Extract the [x, y] coordinate from the center of the cell holding the provided text.  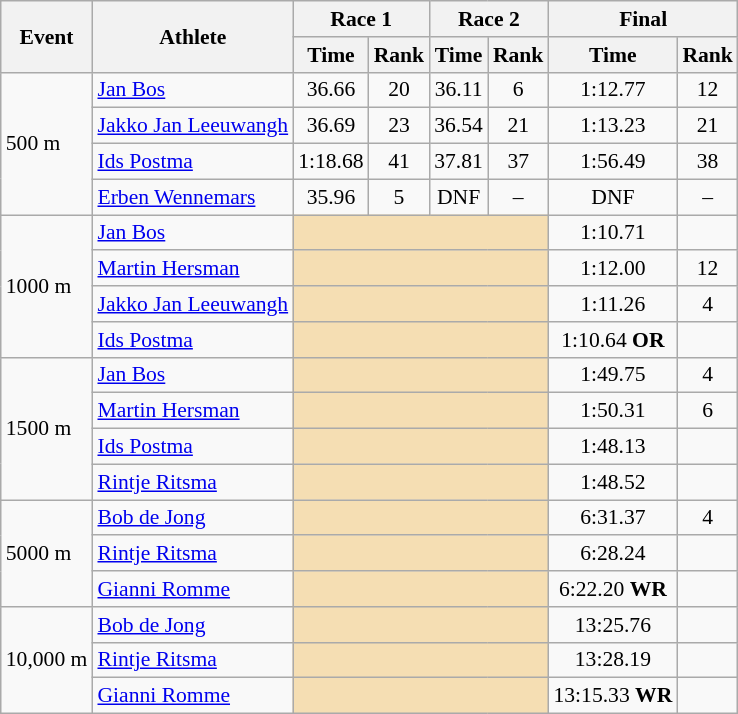
13:15.33 WR [612, 696]
1:50.31 [612, 411]
1:13.23 [612, 126]
500 m [47, 143]
6:28.24 [612, 554]
1500 m [47, 428]
1:48.13 [612, 447]
1:12.77 [612, 90]
36.54 [458, 126]
Athlete [192, 36]
Race 1 [361, 19]
13:28.19 [612, 660]
13:25.76 [612, 625]
Race 2 [488, 19]
38 [708, 162]
1000 m [47, 286]
Final [642, 19]
1:48.52 [612, 482]
1:18.68 [330, 162]
1:49.75 [612, 375]
1:12.00 [612, 269]
1:56.49 [612, 162]
6:31.37 [612, 518]
36.69 [330, 126]
1:10.71 [612, 233]
36.66 [330, 90]
35.96 [330, 197]
20 [400, 90]
41 [400, 162]
5 [400, 197]
1:11.26 [612, 304]
5000 m [47, 554]
23 [400, 126]
Event [47, 36]
37 [518, 162]
36.11 [458, 90]
Erben Wennemars [192, 197]
37.81 [458, 162]
1:10.64 OR [612, 340]
6:22.20 WR [612, 589]
10,000 m [47, 660]
